Output the [x, y] coordinate of the center of the cell containing the given text.  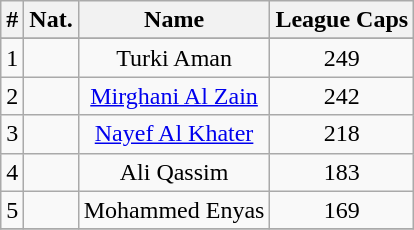
1 [12, 58]
249 [342, 58]
4 [12, 172]
2 [12, 96]
# [12, 20]
242 [342, 96]
Mohammed Enyas [174, 210]
218 [342, 134]
League Caps [342, 20]
Nat. [51, 20]
Ali Qassim [174, 172]
Name [174, 20]
169 [342, 210]
Turki Aman [174, 58]
Mirghani Al Zain [174, 96]
3 [12, 134]
5 [12, 210]
183 [342, 172]
Nayef Al Khater [174, 134]
